Find where the given text appears and provide that cell's center as [x, y] coordinate. 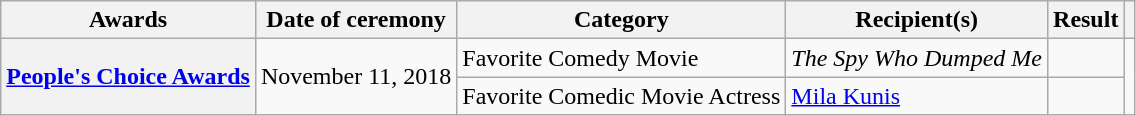
Favorite Comedy Movie [622, 58]
Favorite Comedic Movie Actress [622, 96]
The Spy Who Dumped Me [917, 58]
Awards [128, 20]
Category [622, 20]
Mila Kunis [917, 96]
Recipient(s) [917, 20]
People's Choice Awards [128, 77]
November 11, 2018 [356, 77]
Result [1086, 20]
Date of ceremony [356, 20]
